Return (x, y) of the center of cell containing provided text 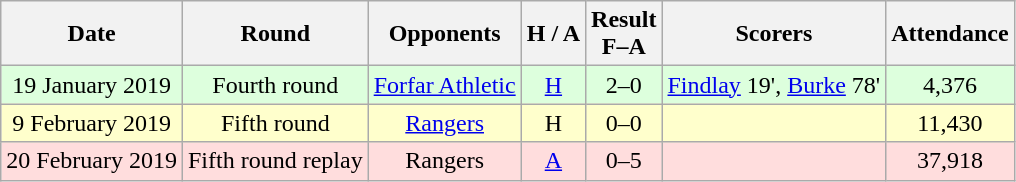
ResultF–A (624, 34)
20 February 2019 (92, 161)
Findlay 19', Burke 78' (774, 85)
Forfar Athletic (444, 85)
Fifth round (275, 123)
Scorers (774, 34)
Fifth round replay (275, 161)
0–0 (624, 123)
19 January 2019 (92, 85)
Attendance (950, 34)
H / A (553, 34)
2–0 (624, 85)
Opponents (444, 34)
4,376 (950, 85)
Round (275, 34)
Fourth round (275, 85)
9 February 2019 (92, 123)
Date (92, 34)
A (553, 161)
11,430 (950, 123)
37,918 (950, 161)
0–5 (624, 161)
